Locate the cell with the specified text and output its [X, Y] center coordinate. 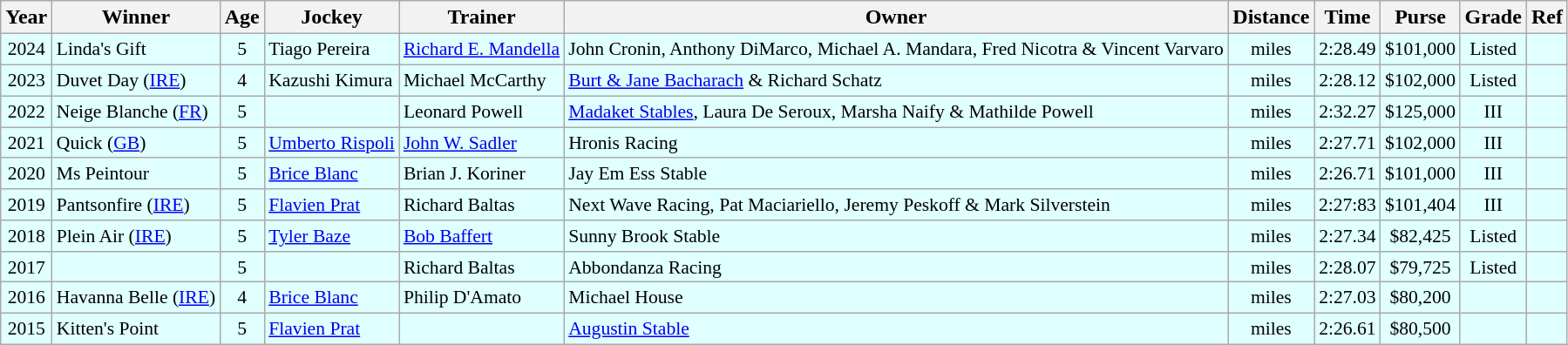
2:28.12 [1347, 80]
2024 [26, 50]
2017 [26, 267]
Sunny Brook Stable [896, 236]
Ms Peintour [136, 173]
2:26.71 [1347, 173]
2:27.03 [1347, 298]
2:26.61 [1347, 328]
Philip D'Amato [481, 298]
2015 [26, 328]
Burt & Jane Bacharach & Richard Schatz [896, 80]
2022 [26, 112]
Leonard Powell [481, 112]
Jockey [331, 17]
2021 [26, 143]
2016 [26, 298]
Michael House [896, 298]
John Cronin, Anthony DiMarco, Michael A. Mandara, Fred Nicotra & Vincent Varvaro [896, 50]
2:27:83 [1347, 205]
Year [26, 17]
Grade [1493, 17]
Jay Em Ess Stable [896, 173]
Umberto Rispoli [331, 143]
Age [242, 17]
Plein Air (IRE) [136, 236]
Tyler Baze [331, 236]
2019 [26, 205]
$80,500 [1421, 328]
2:28.49 [1347, 50]
Abbondanza Racing [896, 267]
Havanna Belle (IRE) [136, 298]
2:28.07 [1347, 267]
Augustin Stable [896, 328]
$80,200 [1421, 298]
Distance [1271, 17]
Neige Blanche (FR) [136, 112]
Trainer [481, 17]
$101,404 [1421, 205]
Madaket Stables, Laura De Seroux, Marsha Naify & Mathilde Powell [896, 112]
Brian J. Koriner [481, 173]
Duvet Day (IRE) [136, 80]
2018 [26, 236]
Kazushi Kimura [331, 80]
Next Wave Racing, Pat Maciariello, Jeremy Peskoff & Mark Silverstein [896, 205]
Ref [1546, 17]
Winner [136, 17]
Kitten's Point [136, 328]
Hronis Racing [896, 143]
Michael McCarthy [481, 80]
2:27.34 [1347, 236]
Quick (GB) [136, 143]
Purse [1421, 17]
Pantsonfire (IRE) [136, 205]
Linda's Gift [136, 50]
Richard E. Mandella [481, 50]
Bob Baffert [481, 236]
2023 [26, 80]
$125,000 [1421, 112]
2:27.71 [1347, 143]
Tiago Pereira [331, 50]
Time [1347, 17]
2:32.27 [1347, 112]
$79,725 [1421, 267]
$82,425 [1421, 236]
Owner [896, 17]
John W. Sadler [481, 143]
2020 [26, 173]
